Pinpoint the cell where the given text exists, returning its [x, y] midpoint coordinate. 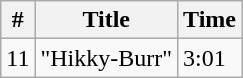
Title [106, 20]
"Hikky-Burr" [106, 58]
3:01 [210, 58]
# [18, 20]
11 [18, 58]
Time [210, 20]
